Provide the (X, Y) coordinate of the cell's center where the given text is located.  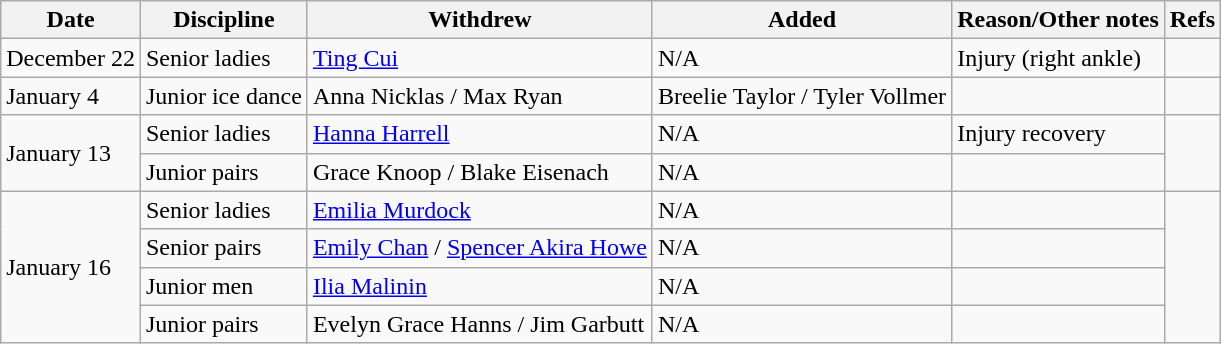
Junior ice dance (224, 96)
Reason/Other notes (1058, 20)
Date (71, 20)
Injury (right ankle) (1058, 58)
Grace Knoop / Blake Eisenach (480, 172)
Emily Chan / Spencer Akira Howe (480, 248)
Anna Nicklas / Max Ryan (480, 96)
Breelie Taylor / Tyler Vollmer (802, 96)
Evelyn Grace Hanns / Jim Garbutt (480, 324)
Refs (1192, 20)
Senior pairs (224, 248)
January 4 (71, 96)
January 16 (71, 267)
January 13 (71, 153)
Ting Cui (480, 58)
December 22 (71, 58)
Emilia Murdock (480, 210)
Discipline (224, 20)
Junior men (224, 286)
Added (802, 20)
Injury recovery (1058, 134)
Withdrew (480, 20)
Hanna Harrell (480, 134)
Ilia Malinin (480, 286)
